Scan for the cell matching the given text and deliver its (X, Y) coordinate at center. 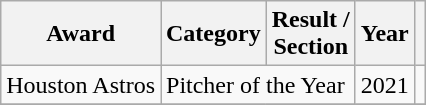
Result / Section (310, 34)
Award (81, 34)
Year (384, 34)
Category (213, 34)
2021 (384, 85)
Pitcher of the Year (258, 85)
Houston Astros (81, 85)
